Extract the (x, y) coordinate from the center of the cell holding the provided text.  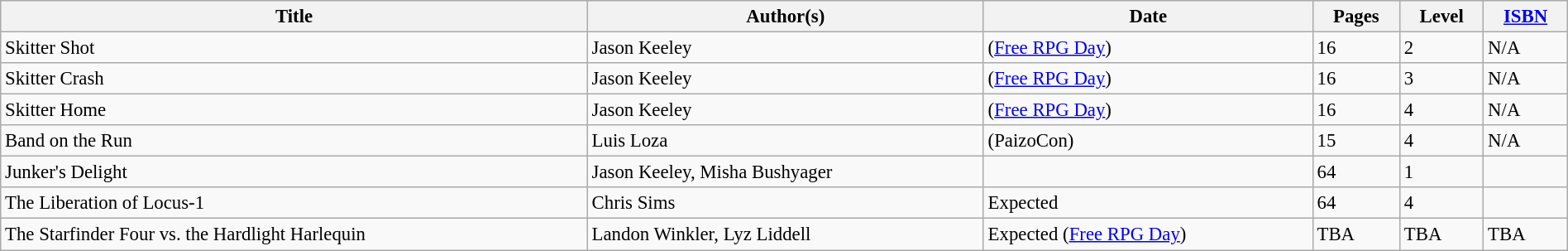
Skitter Home (294, 110)
Title (294, 17)
Expected (1148, 203)
Skitter Crash (294, 79)
Pages (1356, 17)
Jason Keeley, Misha Bushyager (786, 172)
2 (1442, 48)
3 (1442, 79)
ISBN (1525, 17)
Landon Winkler, Lyz Liddell (786, 234)
Expected (Free RPG Day) (1148, 234)
1 (1442, 172)
Luis Loza (786, 141)
Author(s) (786, 17)
The Liberation of Locus-1 (294, 203)
The Starfinder Four vs. the Hardlight Harlequin (294, 234)
Chris Sims (786, 203)
15 (1356, 141)
Band on the Run (294, 141)
(PaizoCon) (1148, 141)
Junker's Delight (294, 172)
Level (1442, 17)
Date (1148, 17)
Skitter Shot (294, 48)
